Return the (x, y) coordinate for the center point of the cell that contains the specified text.  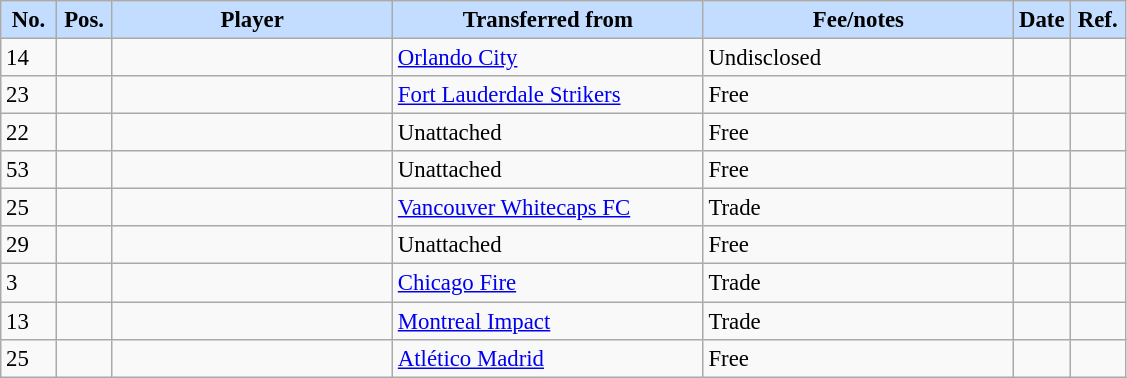
Fee/notes (858, 20)
Vancouver Whitecaps FC (548, 208)
Undisclosed (858, 58)
14 (29, 58)
53 (29, 170)
Fort Lauderdale Strikers (548, 95)
Date (1042, 20)
29 (29, 245)
Pos. (84, 20)
Chicago Fire (548, 283)
22 (29, 133)
No. (29, 20)
Transferred from (548, 20)
Atlético Madrid (548, 358)
Ref. (1098, 20)
13 (29, 321)
Orlando City (548, 58)
Montreal Impact (548, 321)
3 (29, 283)
23 (29, 95)
Player (252, 20)
